Locate the cell with the specified text and output its (x, y) center coordinate. 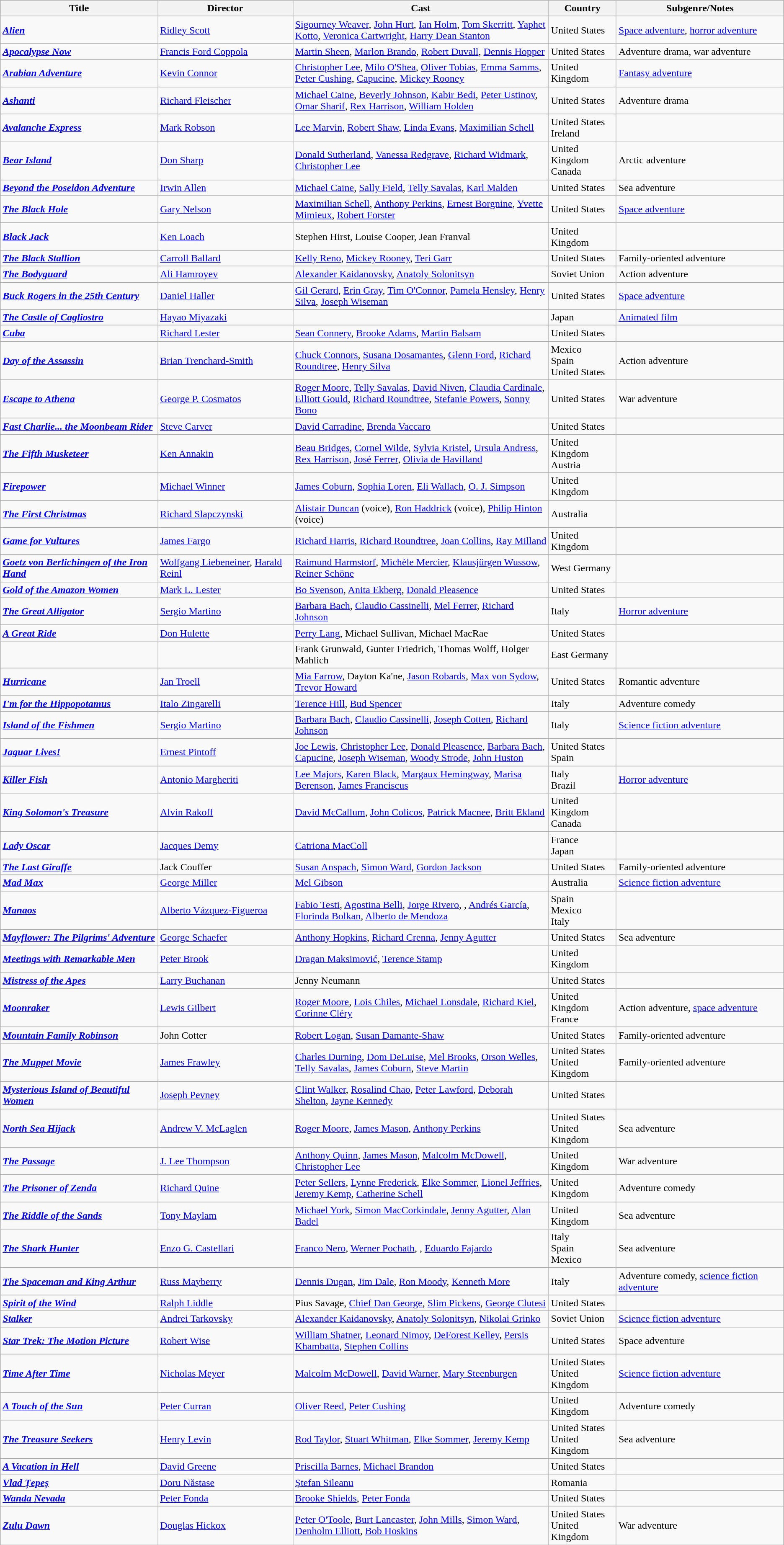
Enzo G. Castellari (225, 1248)
David Carradine, Brenda Vaccaro (420, 426)
Country (582, 8)
Mark Robson (225, 127)
Fantasy adventure (700, 73)
Ken Annakin (225, 454)
Terence Hill, Bud Spencer (420, 703)
Alvin Rakoff (225, 812)
George P. Cosmatos (225, 399)
Michael York, Simon MacCorkindale, Jenny Agutter, Alan Badel (420, 1215)
Jenny Neumann (420, 980)
Steve Carver (225, 426)
SpainMexicoItaly (582, 910)
James Coburn, Sophia Loren, Eli Wallach, O. J. Simpson (420, 487)
Peter Fonda (225, 1498)
Mel Gibson (420, 883)
Michael Winner (225, 487)
Adventure drama (700, 101)
Perry Lang, Michael Sullivan, Michael MacRae (420, 633)
Raimund Harmstorf, Michèle Mercier, Klausjürgen Wussow, Reiner Schöne (420, 568)
William Shatner, Leonard Nimoy, DeForest Kelley, Persis Khambatta, Stephen Collins (420, 1340)
Star Trek: The Motion Picture (79, 1340)
Gary Nelson (225, 209)
Peter O'Toole, Burt Lancaster, John Mills, Simon Ward, Denholm Elliott, Bob Hoskins (420, 1525)
I'm for the Hippopotamus (79, 703)
Gold of the Amazon Women (79, 590)
Russ Mayberry (225, 1282)
Sean Connery, Brooke Adams, Martin Balsam (420, 333)
Wanda Nevada (79, 1498)
Zulu Dawn (79, 1525)
Ken Loach (225, 236)
James Fargo (225, 541)
Ștefan Sileanu (420, 1482)
The Riddle of the Sands (79, 1215)
Roger Moore, Telly Savalas, David Niven, Claudia Cardinale, Elliott Gould, Richard Roundtree, Stefanie Powers, Sonny Bono (420, 399)
Ridley Scott (225, 30)
King Solomon's Treasure (79, 812)
Martin Sheen, Marlon Brando, Robert Duvall, Dennis Hopper (420, 52)
Richard Fleischer (225, 101)
Arabian Adventure (79, 73)
Anthony Hopkins, Richard Crenna, Jenny Agutter (420, 937)
Animated film (700, 317)
Goetz von Berlichingen of the Iron Hand (79, 568)
Game for Vultures (79, 541)
Japan (582, 317)
United StatesSpain (582, 752)
Robert Logan, Susan Damante-Shaw (420, 1035)
Mistress of the Apes (79, 980)
Chuck Connors, Susana Dosamantes, Glenn Ford, Richard Roundtree, Henry Silva (420, 361)
Day of the Assassin (79, 361)
The Prisoner of Zenda (79, 1189)
United KingdomFrance (582, 1008)
Ashanti (79, 101)
Richard Slapczynski (225, 513)
Moonraker (79, 1008)
J. Lee Thompson (225, 1161)
Anthony Quinn, James Mason, Malcolm McDowell, Christopher Lee (420, 1161)
Cast (420, 8)
MexicoSpainUnited States (582, 361)
Catriona MacColl (420, 845)
Priscilla Barnes, Michael Brandon (420, 1466)
Alberto Vázquez-Figueroa (225, 910)
Larry Buchanan (225, 980)
Mountain Family Robinson (79, 1035)
Island of the Fishmen (79, 725)
Ali Hamroyev (225, 274)
Jack Couffer (225, 867)
David McCallum, John Colicos, Patrick Macnee, Britt Ekland (420, 812)
Mark L. Lester (225, 590)
West Germany (582, 568)
Beyond the Poseidon Adventure (79, 188)
David Greene (225, 1466)
The Passage (79, 1161)
Jaguar Lives! (79, 752)
Christopher Lee, Milo O'Shea, Oliver Tobias, Emma Samms, Peter Cushing, Capucine, Mickey Rooney (420, 73)
The Spaceman and King Arthur (79, 1282)
Director (225, 8)
Lewis Gilbert (225, 1008)
Manaos (79, 910)
Buck Rogers in the 25th Century (79, 296)
Lee Marvin, Robert Shaw, Linda Evans, Maximilian Schell (420, 127)
Bo Svenson, Anita Ekberg, Donald Pleasence (420, 590)
Hayao Miyazaki (225, 317)
Alexander Kaidanovsky, Anatoly Solonitsyn (420, 274)
The Black Stallion (79, 258)
Maximilian Schell, Anthony Perkins, Ernest Borgnine, Yvette Mimieux, Robert Forster (420, 209)
Robert Wise (225, 1340)
Lee Majors, Karen Black, Margaux Hemingway, Marisa Berenson, James Franciscus (420, 780)
Brian Trenchard-Smith (225, 361)
The Fifth Musketeer (79, 454)
Adventure comedy, science fiction adventure (700, 1282)
Don Sharp (225, 160)
Stephen Hirst, Louise Cooper, Jean Franval (420, 236)
Oliver Reed, Peter Cushing (420, 1406)
Michael Caine, Sally Field, Telly Savalas, Karl Malden (420, 188)
Henry Levin (225, 1439)
Carroll Ballard (225, 258)
Mia Farrow, Dayton Ka'ne, Jason Robards, Max von Sydow, Trevor Howard (420, 682)
North Sea Hijack (79, 1128)
Vlad Țepeș (79, 1482)
Barbara Bach, Claudio Cassinelli, Joseph Cotten, Richard Johnson (420, 725)
The Treasure Seekers (79, 1439)
Franco Nero, Werner Pochath, , Eduardo Fajardo (420, 1248)
Joseph Pevney (225, 1095)
Roger Moore, James Mason, Anthony Perkins (420, 1128)
Spirit of the Wind (79, 1303)
The First Christmas (79, 513)
Dragan Maksimović, Terence Stamp (420, 959)
Daniel Haller (225, 296)
Action adventure, space adventure (700, 1008)
The Bodyguard (79, 274)
Barbara Bach, Claudio Cassinelli, Mel Ferrer, Richard Johnson (420, 611)
Escape to Athena (79, 399)
A Touch of the Sun (79, 1406)
Richard Harris, Richard Roundtree, Joan Collins, Ray Milland (420, 541)
Susan Anspach, Simon Ward, Gordon Jackson (420, 867)
Charles Durning, Dom DeLuise, Mel Brooks, Orson Welles, Telly Savalas, James Coburn, Steve Martin (420, 1062)
ItalySpainMexico (582, 1248)
Alien (79, 30)
Brooke Shields, Peter Fonda (420, 1498)
Michael Caine, Beverly Johnson, Kabir Bedi, Peter Ustinov, Omar Sharif, Rex Harrison, William Holden (420, 101)
Adventure drama, war adventure (700, 52)
Donald Sutherland, Vanessa Redgrave, Richard Widmark, Christopher Lee (420, 160)
Cuba (79, 333)
United StatesIreland (582, 127)
The Black Hole (79, 209)
Alexander Kaidanovsky, Anatoly Solonitsyn, Nikolai Grinko (420, 1319)
Avalanche Express (79, 127)
Clint Walker, Rosalind Chao, Peter Lawford, Deborah Shelton, Jayne Kennedy (420, 1095)
Andrew V. McLaglen (225, 1128)
Lady Oscar (79, 845)
Richard Quine (225, 1189)
Antonio Margheriti (225, 780)
Peter Sellers, Lynne Frederick, Elke Sommer, Lionel Jeffries, Jeremy Kemp, Catherine Schell (420, 1189)
Subgenre/Notes (700, 8)
Ralph Liddle (225, 1303)
FranceJapan (582, 845)
Jan Troell (225, 682)
Hurricane (79, 682)
John Cotter (225, 1035)
The Shark Hunter (79, 1248)
Andrei Tarkovsky (225, 1319)
Don Hulette (225, 633)
A Great Ride (79, 633)
Peter Brook (225, 959)
Frank Grunwald, Gunter Friedrich, Thomas Wolff, Holger Mahlich (420, 654)
Mysterious Island of Beautiful Women (79, 1095)
Romantic adventure (700, 682)
Doru Năstase (225, 1482)
George Miller (225, 883)
Francis Ford Coppola (225, 52)
The Great Alligator (79, 611)
Arctic adventure (700, 160)
Bear Island (79, 160)
Italo Zingarelli (225, 703)
East Germany (582, 654)
Apocalypse Now (79, 52)
Peter Curran (225, 1406)
Ernest Pintoff (225, 752)
Joe Lewis, Christopher Lee, Donald Pleasence, Barbara Bach, Capucine, Joseph Wiseman, Woody Strode, John Huston (420, 752)
Killer Fish (79, 780)
Fast Charlie... the Moonbeam Rider (79, 426)
Douglas Hickox (225, 1525)
Beau Bridges, Cornel Wilde, Sylvia Kristel, Ursula Andress, Rex Harrison, José Ferrer, Olivia de Havilland (420, 454)
Tony Maylam (225, 1215)
Kelly Reno, Mickey Rooney, Teri Garr (420, 258)
Sigourney Weaver, John Hurt, Ian Holm, Tom Skerritt, Yaphet Kotto, Veronica Cartwright, Harry Dean Stanton (420, 30)
United KingdomAustria (582, 454)
The Last Giraffe (79, 867)
Firepower (79, 487)
ItalyBrazil (582, 780)
Dennis Dugan, Jim Dale, Ron Moody, Kenneth More (420, 1282)
The Castle of Cagliostro (79, 317)
Malcolm McDowell, David Warner, Mary Steenburgen (420, 1373)
Roger Moore, Lois Chiles, Michael Lonsdale, Richard Kiel, Corinne Cléry (420, 1008)
Gil Gerard, Erin Gray, Tim O'Connor, Pamela Hensley, Henry Silva, Joseph Wiseman (420, 296)
George Schaefer (225, 937)
Time After Time (79, 1373)
Fabio Testi, Agostina Belli, Jorge Rivero, , Andrés García, Florinda Bolkan, Alberto de Mendoza (420, 910)
Romania (582, 1482)
Pius Savage, Chief Dan George, Slim Pickens, George Clutesi (420, 1303)
Space adventure, horror adventure (700, 30)
Kevin Connor (225, 73)
Meetings with Remarkable Men (79, 959)
Alistair Duncan (voice), Ron Haddrick (voice), Philip Hinton (voice) (420, 513)
James Frawley (225, 1062)
Mad Max (79, 883)
Stalker (79, 1319)
Black Jack (79, 236)
Richard Lester (225, 333)
Nicholas Meyer (225, 1373)
A Vacation in Hell (79, 1466)
Irwin Allen (225, 188)
Title (79, 8)
Rod Taylor, Stuart Whitman, Elke Sommer, Jeremy Kemp (420, 1439)
The Muppet Movie (79, 1062)
Wolfgang Liebeneiner, Harald Reinl (225, 568)
Mayflower: The Pilgrims' Adventure (79, 937)
Jacques Demy (225, 845)
